Identify which cell holds the provided text, then report its (X, Y) central coordinate. 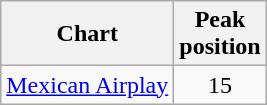
Chart (88, 34)
Mexican Airplay (88, 85)
15 (220, 85)
Peakposition (220, 34)
